Detect which cell encompasses the target text, then output its [x, y] center coordinate. 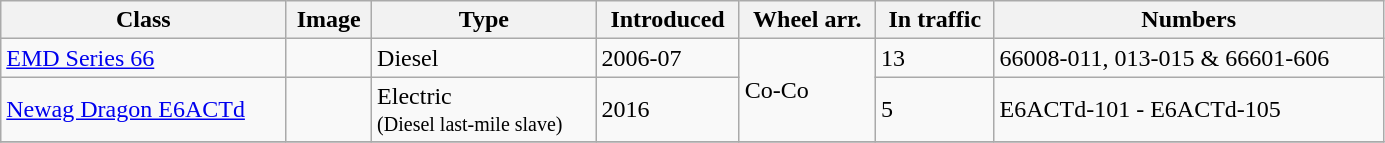
5 [935, 110]
EMD Series 66 [144, 58]
Numbers [1188, 20]
In traffic [935, 20]
Introduced [668, 20]
E6ACTd-101 - E6ACTd-105 [1188, 110]
66008-011, 013-015 & 66601-606 [1188, 58]
Type [484, 20]
Electric(Diesel last-mile slave) [484, 110]
Co-Co [807, 90]
Wheel arr. [807, 20]
Newag Dragon E6ACTd [144, 110]
13 [935, 58]
Class [144, 20]
2006-07 [668, 58]
Image [329, 20]
Diesel [484, 58]
2016 [668, 110]
